From the cell containing the given text, extract its center point as [X, Y] coordinate. 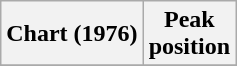
Chart (1976) [72, 34]
Peakposition [189, 34]
